Provide the [X, Y] coordinate of the cell's center where the given text is located.  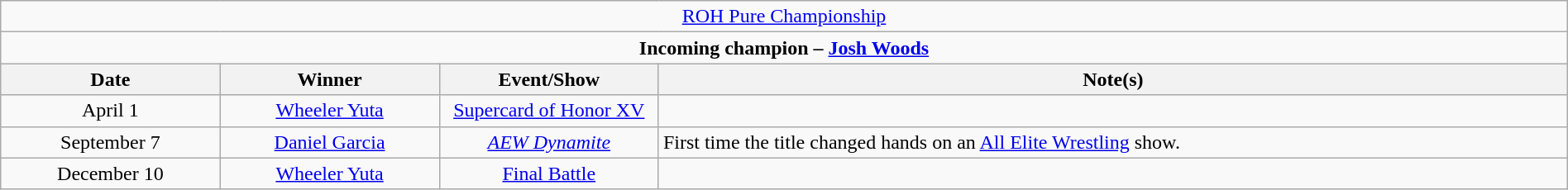
ROH Pure Championship [784, 17]
First time the title changed hands on an All Elite Wrestling show. [1113, 142]
December 10 [111, 173]
Note(s) [1113, 79]
September 7 [111, 142]
Supercard of Honor XV [549, 111]
AEW Dynamite [549, 142]
April 1 [111, 111]
Incoming champion – Josh Woods [784, 48]
Final Battle [549, 173]
Daniel Garcia [329, 142]
Date [111, 79]
Winner [329, 79]
Event/Show [549, 79]
